Identify which cell holds the provided text, then report its (X, Y) central coordinate. 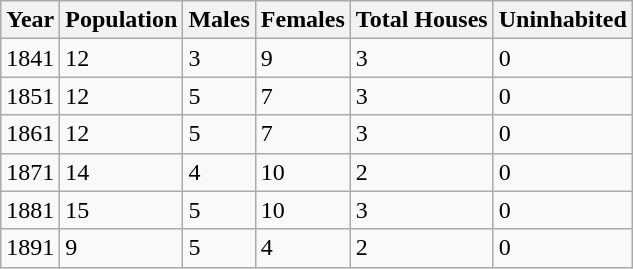
1881 (30, 210)
Population (122, 20)
1851 (30, 96)
15 (122, 210)
1861 (30, 134)
14 (122, 172)
Females (302, 20)
1891 (30, 248)
Males (219, 20)
Year (30, 20)
1871 (30, 172)
Total Houses (422, 20)
Uninhabited (562, 20)
1841 (30, 58)
